Determine the (x, y) coordinate at the center of the cell enclosing the given text.  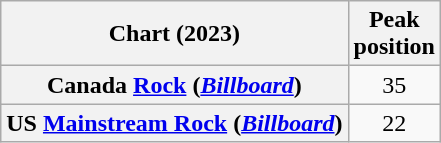
Chart (2023) (174, 34)
Canada Rock (Billboard) (174, 85)
35 (394, 85)
22 (394, 123)
Peak position (394, 34)
US Mainstream Rock (Billboard) (174, 123)
